For the text-containing cell, return its midpoint in (X, Y) coordinate format. 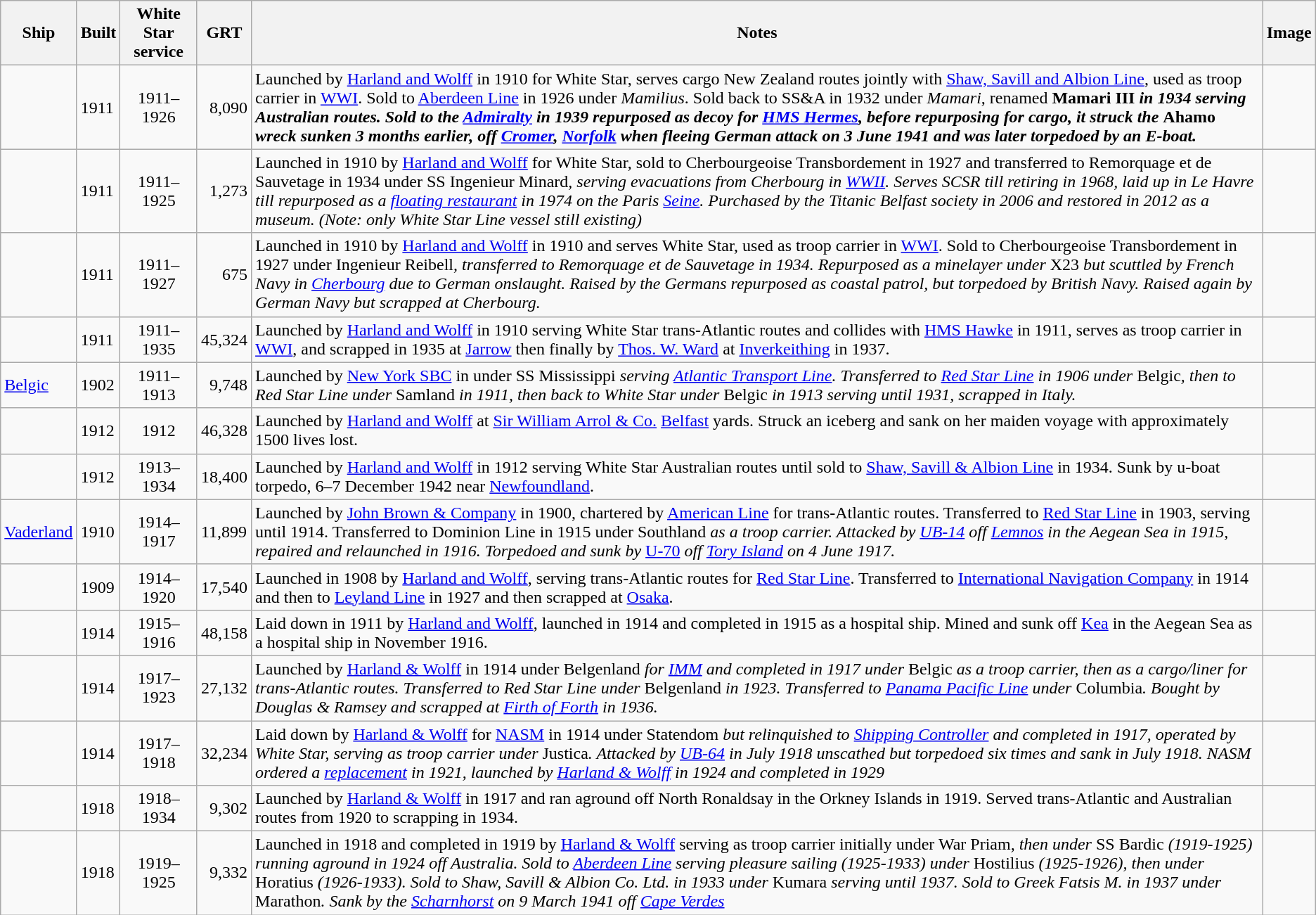
1911–1927 (159, 274)
GRT (224, 33)
675 (224, 274)
Image (1289, 33)
1902 (98, 385)
8,090 (224, 107)
Ship (39, 33)
1919–1925 (159, 874)
18,400 (224, 477)
45,324 (224, 339)
48,158 (224, 633)
17,540 (224, 587)
1913–1934 (159, 477)
1909 (98, 587)
1917–1918 (159, 753)
9,332 (224, 874)
1910 (98, 532)
1917–1923 (159, 688)
Built (98, 33)
1914–1917 (159, 532)
1914–1920 (159, 587)
9,748 (224, 385)
1911–1913 (159, 385)
9,302 (224, 809)
Vaderland (39, 532)
1911–1925 (159, 191)
White Star service (159, 33)
1911–1935 (159, 339)
1,273 (224, 191)
32,234 (224, 753)
11,899 (224, 532)
Belgic (39, 385)
27,132 (224, 688)
1918–1934 (159, 809)
Notes (758, 33)
1911–1926 (159, 107)
1915–1916 (159, 633)
46,328 (224, 430)
